From the cell containing the given text, extract its center point as (X, Y) coordinate. 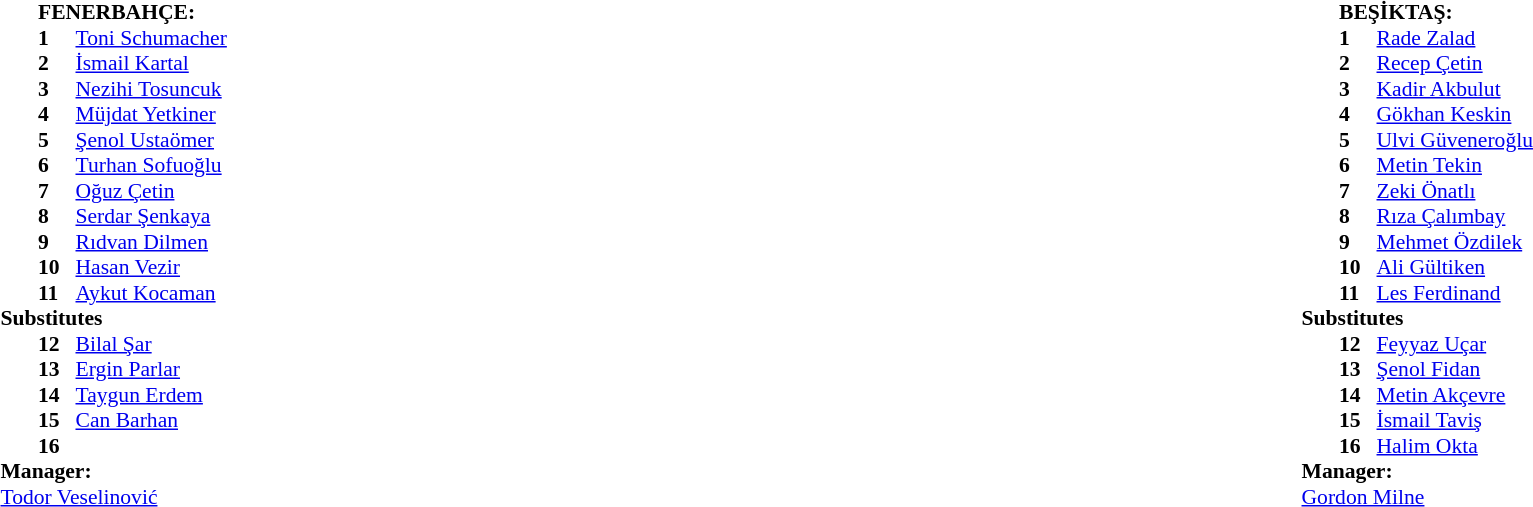
BEŞİKTAŞ: (1436, 13)
Metin Akçevre (1455, 395)
Taygun Erdem (152, 395)
Zeki Önatlı (1455, 191)
Aykut Kocaman (152, 293)
Rıza Çalımbay (1455, 217)
Ulvi Güveneroğlu (1455, 140)
Gökhan Keskin (1455, 115)
Serdar Şenkaya (152, 217)
Oğuz Çetin (152, 191)
Recep Çetin (1455, 63)
FENERBAHÇE: (132, 13)
Halim Okta (1455, 446)
İsmail Taviş (1455, 421)
Şenol Ustaömer (152, 140)
Nezihi Tosuncuk (152, 89)
Feyyaz Uçar (1455, 344)
Turhan Sofuoğlu (152, 165)
Şenol Fidan (1455, 369)
Ergin Parlar (152, 369)
Can Barhan (152, 421)
Les Ferdinand (1455, 293)
Mehmet Özdilek (1455, 242)
Rıdvan Dilmen (152, 242)
Metin Tekin (1455, 165)
İsmail Kartal (152, 63)
Toni Schumacher (152, 38)
Hasan Vezir (152, 267)
Müjdat Yetkiner (152, 115)
Rade Zalad (1455, 38)
Bilal Şar (152, 344)
Ali Gültiken (1455, 267)
Kadir Akbulut (1455, 89)
